Extract the [X, Y] coordinate from the center of the cell holding the provided text.  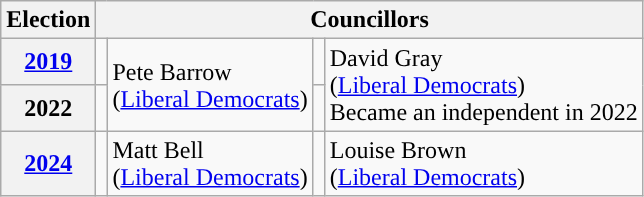
David Gray(Liberal Democrats)Became an independent in 2022 [484, 85]
Election [48, 20]
Pete Barrow(Liberal Democrats) [210, 85]
Louise Brown(Liberal Democrats) [484, 164]
Matt Bell(Liberal Democrats) [210, 164]
2024 [48, 164]
Councillors [370, 20]
2019 [48, 62]
2022 [48, 108]
